Find where the given text appears and provide that cell's center as (X, Y) coordinate. 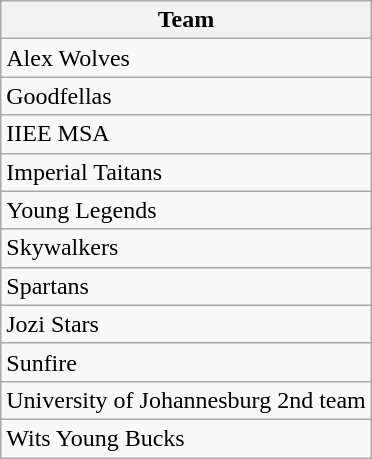
Goodfellas (186, 96)
Skywalkers (186, 248)
Spartans (186, 286)
Imperial Taitans (186, 172)
Sunfire (186, 362)
IIEE MSA (186, 134)
Young Legends (186, 210)
Alex Wolves (186, 58)
Team (186, 20)
Wits Young Bucks (186, 438)
Jozi Stars (186, 324)
University of Johannesburg 2nd team (186, 400)
